Pinpoint the cell where the given text exists, returning its (x, y) midpoint coordinate. 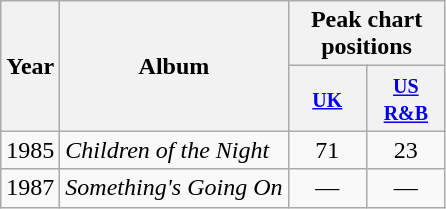
1985 (30, 150)
Album (174, 66)
Children of the Night (174, 150)
US R&B (406, 98)
Year (30, 66)
71 (328, 150)
Peak chart positions (366, 34)
23 (406, 150)
1987 (30, 188)
Something's Going On (174, 188)
UK (328, 98)
